From the cell containing the given text, extract its center point as (X, Y) coordinate. 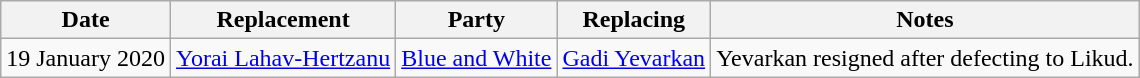
Notes (925, 20)
Party (476, 20)
Replacing (634, 20)
Replacement (282, 20)
Blue and White (476, 58)
Date (86, 20)
19 January 2020 (86, 58)
Gadi Yevarkan (634, 58)
Yevarkan resigned after defecting to Likud. (925, 58)
Yorai Lahav-Hertzanu (282, 58)
